Extract the [X, Y] coordinate from the center of the cell holding the provided text.  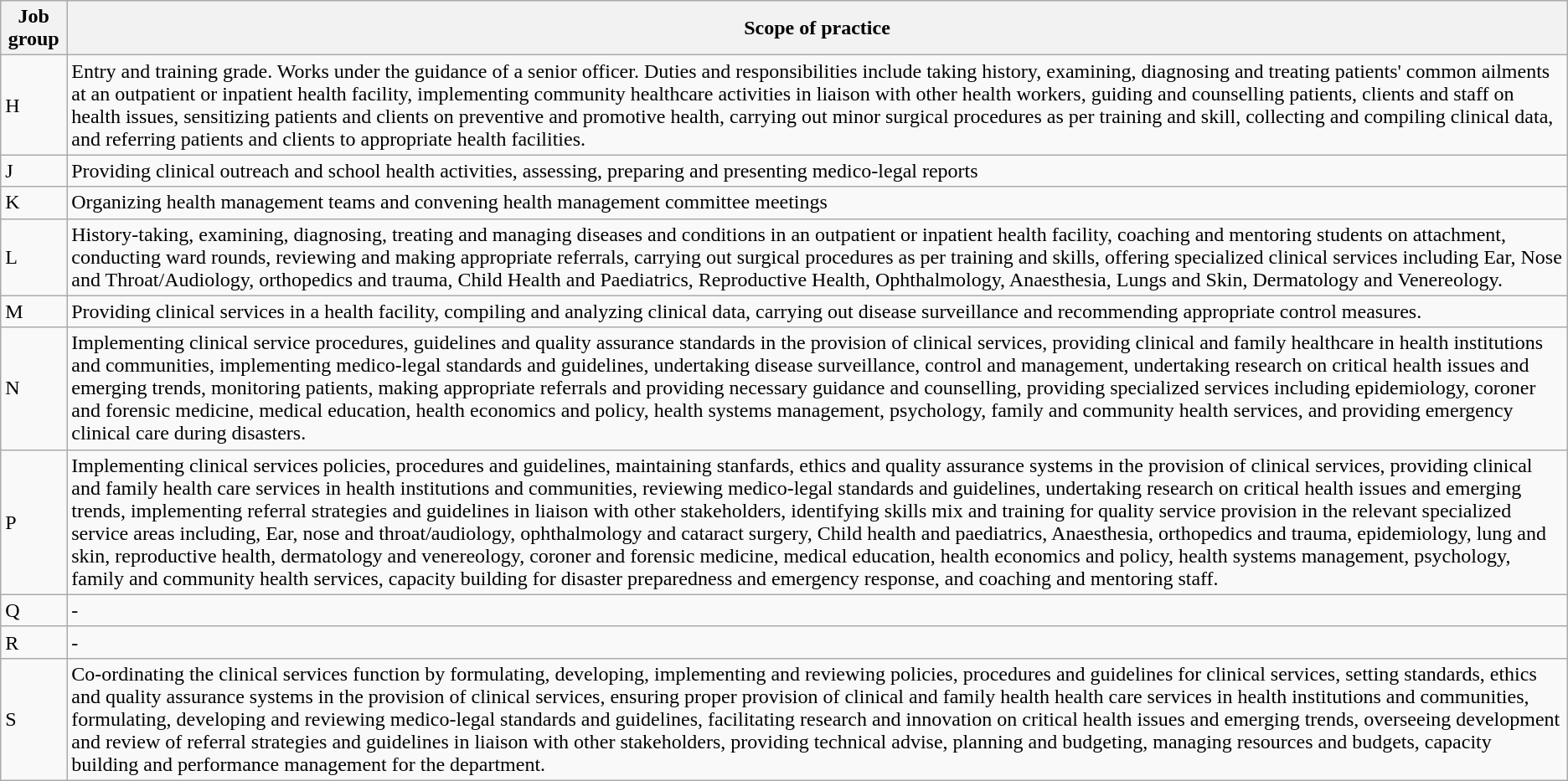
K [34, 203]
M [34, 311]
J [34, 171]
Scope of practice [818, 28]
Job group [34, 28]
L [34, 257]
N [34, 388]
H [34, 105]
Q [34, 610]
Providing clinical outreach and school health activities, assessing, preparing and presenting medico-legal reports [818, 171]
P [34, 522]
S [34, 719]
R [34, 642]
Organizing health management teams and convening health management committee meetings [818, 203]
